Locate the cell with the specified text and output its (x, y) center coordinate. 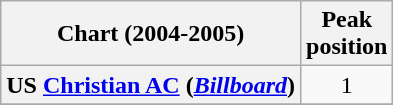
US Christian AC (Billboard) (151, 85)
Chart (2004-2005) (151, 34)
Peak position (347, 34)
1 (347, 85)
